From the cell containing the given text, extract its center point as (X, Y) coordinate. 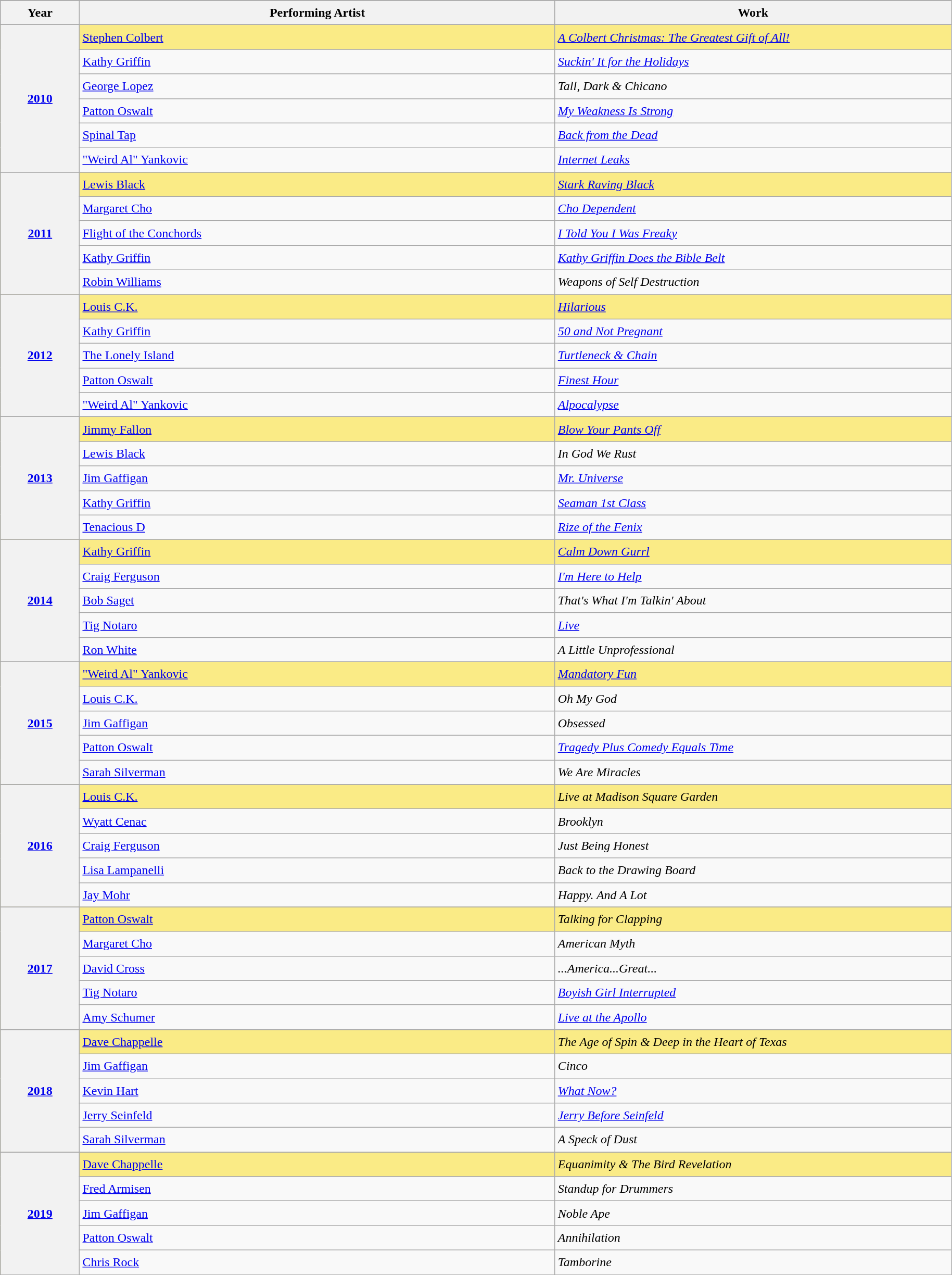
We Are Miracles (753, 773)
Talking for Clapping (753, 919)
I'm Here to Help (753, 576)
Jay Mohr (318, 894)
A Colbert Christmas: The Greatest Gift of All! (753, 37)
Jerry Seinfeld (318, 1115)
What Now? (753, 1091)
Back from the Dead (753, 135)
In God We Rust (753, 454)
A Little Unprofessional (753, 650)
2015 (40, 723)
I Told You I Was Freaky (753, 233)
Bob Saget (318, 601)
2016 (40, 845)
Brooklyn (753, 822)
Stephen Colbert (318, 37)
Blow Your Pants Off (753, 429)
A Speck of Dust (753, 1140)
Seaman 1st Class (753, 503)
Annihilation (753, 1238)
My Weakness Is Strong (753, 110)
Work (753, 12)
Internet Leaks (753, 159)
2018 (40, 1090)
2013 (40, 478)
Tall, Dark & Chicano (753, 86)
Hilarious (753, 307)
Calm Down Gurrl (753, 552)
Chris Rock (318, 1262)
Spinal Tap (318, 135)
Just Being Honest (753, 845)
The Age of Spin & Deep in the Heart of Texas (753, 1041)
Equanimity & The Bird Revelation (753, 1164)
Amy Schumer (318, 1017)
Year (40, 12)
Boyish Girl Interrupted (753, 992)
2019 (40, 1213)
Alpocalypse (753, 405)
The Lonely Island (318, 356)
American Myth (753, 943)
Wyatt Cenac (318, 822)
Robin Williams (318, 282)
Back to the Drawing Board (753, 870)
Live at the Apollo (753, 1017)
Ron White (318, 650)
Kathy Griffin Does the Bible Belt (753, 257)
Obsessed (753, 724)
Noble Ape (753, 1213)
Tenacious D (318, 527)
Jimmy Fallon (318, 429)
Cinco (753, 1066)
Cho Dependent (753, 208)
50 and Not Pregnant (753, 331)
George Lopez (318, 86)
Standup for Drummers (753, 1189)
Live at Madison Square Garden (753, 797)
That's What I'm Talkin' About (753, 601)
Tragedy Plus Comedy Equals Time (753, 748)
Rize of the Fenix (753, 527)
Performing Artist (318, 12)
Mr. Universe (753, 478)
Turtleneck & Chain (753, 356)
Weapons of Self Destruction (753, 282)
Mandatory Fun (753, 674)
Jerry Before Seinfeld (753, 1115)
Live (753, 625)
Oh My God (753, 699)
Fred Armisen (318, 1189)
2014 (40, 601)
Finest Hour (753, 380)
Tamborine (753, 1262)
Flight of the Conchords (318, 233)
2017 (40, 968)
2011 (40, 233)
David Cross (318, 968)
Lisa Lampanelli (318, 870)
Happy. And A Lot (753, 894)
2012 (40, 356)
Kevin Hart (318, 1091)
2010 (40, 98)
...America...Great... (753, 968)
Stark Raving Black (753, 184)
Suckin' It for the Holidays (753, 61)
